Return (X, Y) of the center of cell containing provided text 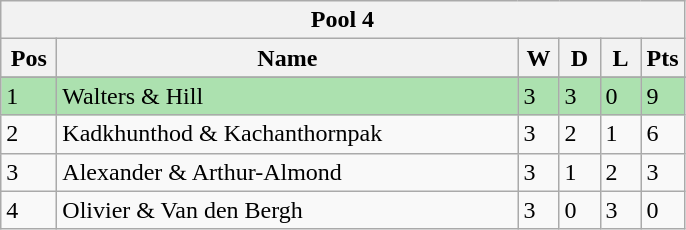
6 (662, 134)
Olivier & Van den Bergh (288, 210)
W (538, 58)
9 (662, 96)
Pts (662, 58)
Pool 4 (342, 20)
D (580, 58)
Alexander & Arthur-Almond (288, 172)
Pos (29, 58)
Kadkhunthod & Kachanthornpak (288, 134)
Walters & Hill (288, 96)
L (620, 58)
Name (288, 58)
4 (29, 210)
